Pinpoint the cell where the given text exists, returning its [x, y] midpoint coordinate. 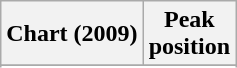
Chart (2009) [72, 34]
Peakposition [189, 34]
